Determine the [x, y] coordinate at the center of the cell enclosing the given text.  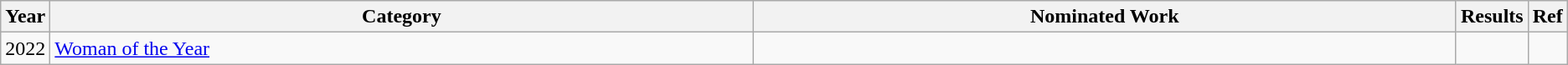
Results [1492, 17]
Ref [1548, 17]
2022 [25, 48]
Woman of the Year [402, 48]
Category [402, 17]
Year [25, 17]
Nominated Work [1104, 17]
